Search for the cell housing the specified text and yield its [x, y] center coordinate. 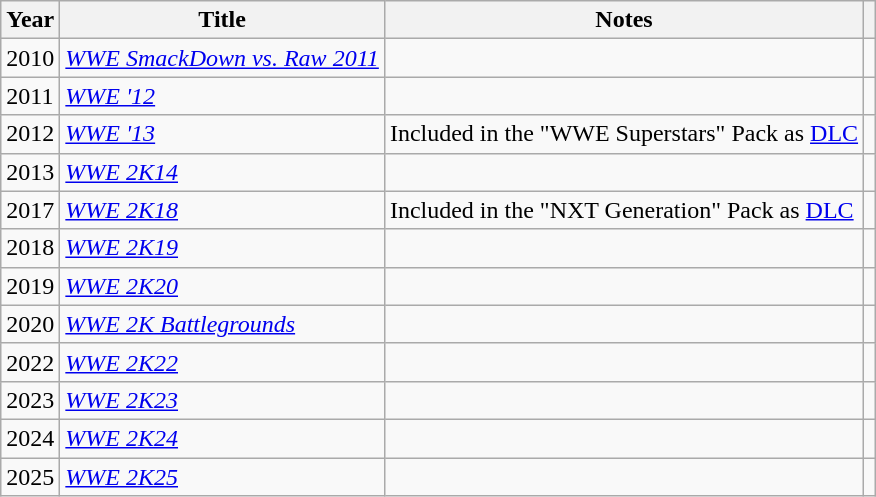
WWE 2K24 [222, 438]
WWE '12 [222, 96]
2019 [30, 286]
2022 [30, 362]
2025 [30, 477]
Year [30, 20]
Included in the "NXT Generation" Pack as DLC [624, 210]
WWE '13 [222, 134]
WWE 2K20 [222, 286]
2024 [30, 438]
2012 [30, 134]
2020 [30, 324]
2011 [30, 96]
WWE 2K14 [222, 172]
WWE 2K19 [222, 248]
Title [222, 20]
WWE 2K Battlegrounds [222, 324]
2017 [30, 210]
2018 [30, 248]
WWE 2K25 [222, 477]
Notes [624, 20]
2010 [30, 58]
WWE SmackDown vs. Raw 2011 [222, 58]
2023 [30, 400]
WWE 2K18 [222, 210]
2013 [30, 172]
WWE 2K22 [222, 362]
WWE 2K23 [222, 400]
Included in the "WWE Superstars" Pack as DLC [624, 134]
